From the cell containing the given text, extract its center point as [X, Y] coordinate. 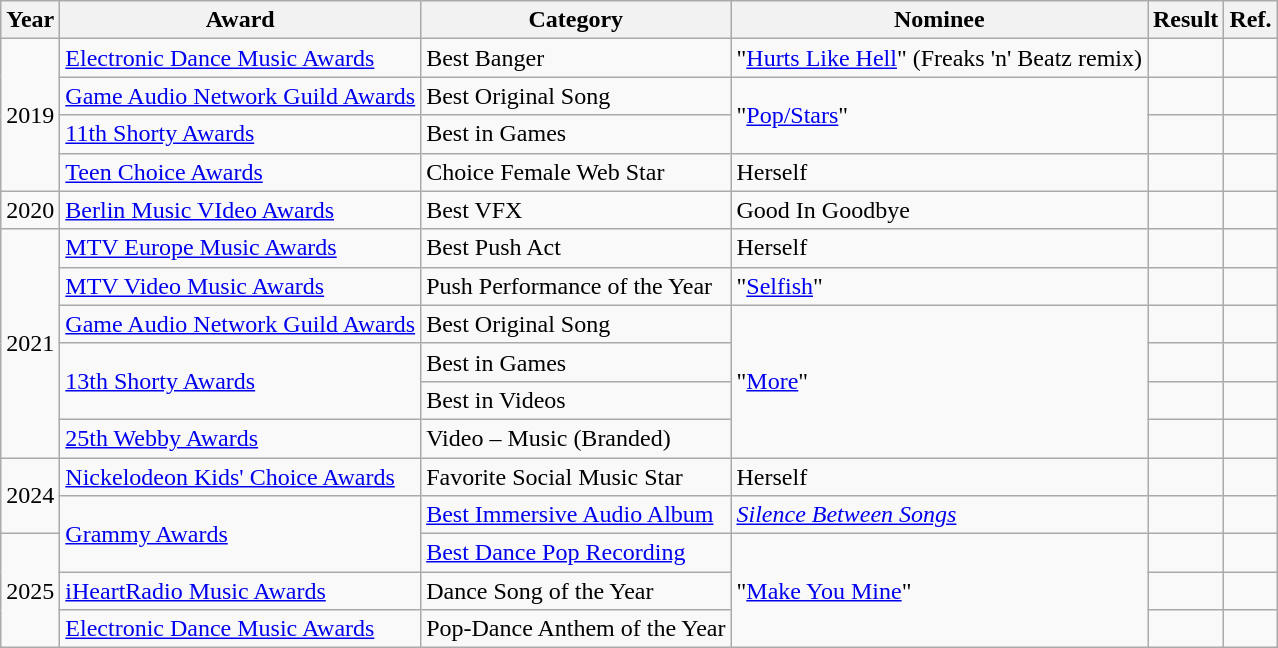
Best Immersive Audio Album [576, 515]
2019 [30, 115]
11th Shorty Awards [240, 134]
Best Banger [576, 58]
"More" [940, 381]
2020 [30, 210]
MTV Europe Music Awards [240, 248]
Good In Goodbye [940, 210]
Choice Female Web Star [576, 172]
Nominee [940, 20]
2024 [30, 496]
Category [576, 20]
Dance Song of the Year [576, 591]
Teen Choice Awards [240, 172]
Pop-Dance Anthem of the Year [576, 629]
Result [1186, 20]
Best Dance Pop Recording [576, 553]
MTV Video Music Awards [240, 286]
Nickelodeon Kids' Choice Awards [240, 477]
Best in Videos [576, 400]
"Pop/Stars" [940, 115]
"Make You Mine" [940, 591]
2025 [30, 591]
Best VFX [576, 210]
Year [30, 20]
Grammy Awards [240, 534]
Silence Between Songs [940, 515]
13th Shorty Awards [240, 381]
Best Push Act [576, 248]
Push Performance of the Year [576, 286]
25th Webby Awards [240, 438]
"Hurts Like Hell" (Freaks 'n' Beatz remix) [940, 58]
Award [240, 20]
2021 [30, 343]
Berlin Music VIdeo Awards [240, 210]
Ref. [1250, 20]
"Selfish" [940, 286]
Video – Music (Branded) [576, 438]
iHeartRadio Music Awards [240, 591]
Favorite Social Music Star [576, 477]
